Find where the given text appears and provide that cell's center as [x, y] coordinate. 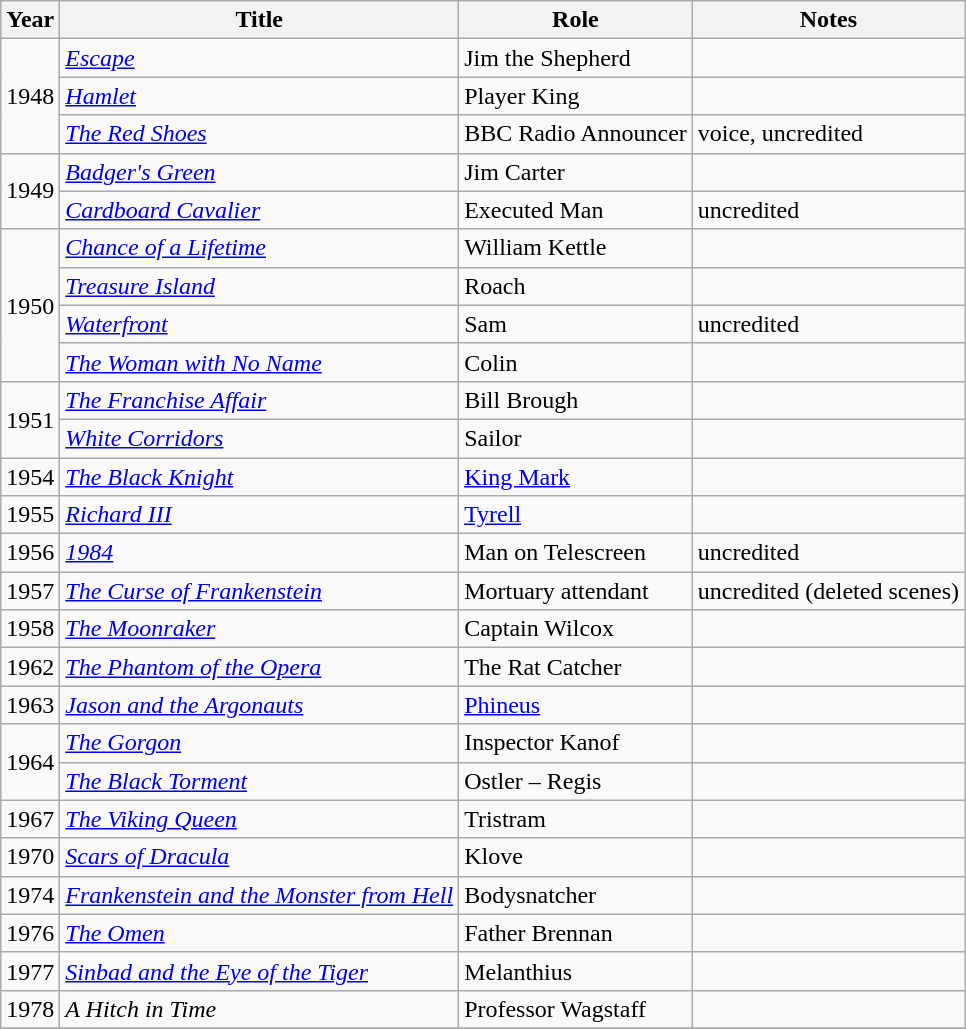
Sailor [576, 438]
uncredited (deleted scenes) [828, 591]
1958 [30, 629]
Escape [260, 58]
1970 [30, 857]
1949 [30, 191]
1964 [30, 762]
Executed Man [576, 210]
Melanthius [576, 971]
The Moonraker [260, 629]
1963 [30, 705]
Father Brennan [576, 933]
Ostler – Regis [576, 781]
Richard III [260, 515]
1962 [30, 667]
1976 [30, 933]
The Rat Catcher [576, 667]
1978 [30, 1009]
1951 [30, 419]
Player King [576, 96]
BBC Radio Announcer [576, 134]
1974 [30, 895]
1977 [30, 971]
Frankenstein and the Monster from Hell [260, 895]
A Hitch in Time [260, 1009]
Inspector Kanof [576, 743]
White Corridors [260, 438]
The Franchise Affair [260, 400]
Cardboard Cavalier [260, 210]
Notes [828, 20]
Hamlet [260, 96]
Role [576, 20]
Man on Telescreen [576, 553]
Badger's Green [260, 172]
1967 [30, 819]
The Viking Queen [260, 819]
Bodysnatcher [576, 895]
1984 [260, 553]
Tristram [576, 819]
Tyrell [576, 515]
1948 [30, 96]
Klove [576, 857]
voice, uncredited [828, 134]
Phineus [576, 705]
King Mark [576, 477]
Scars of Dracula [260, 857]
Mortuary attendant [576, 591]
Jason and the Argonauts [260, 705]
The Phantom of the Opera [260, 667]
The Gorgon [260, 743]
Title [260, 20]
1956 [30, 553]
1950 [30, 305]
Captain Wilcox [576, 629]
Jim Carter [576, 172]
Jim the Shepherd [576, 58]
William Kettle [576, 248]
The Woman with No Name [260, 362]
Colin [576, 362]
Roach [576, 286]
Sinbad and the Eye of the Tiger [260, 971]
1954 [30, 477]
The Red Shoes [260, 134]
Sam [576, 324]
Waterfront [260, 324]
1957 [30, 591]
Professor Wagstaff [576, 1009]
1955 [30, 515]
Bill Brough [576, 400]
The Black Torment [260, 781]
The Curse of Frankenstein [260, 591]
Year [30, 20]
Chance of a Lifetime [260, 248]
Treasure Island [260, 286]
The Omen [260, 933]
The Black Knight [260, 477]
